Capture the cell that displays the provided text and extract its [x, y] central coordinate. 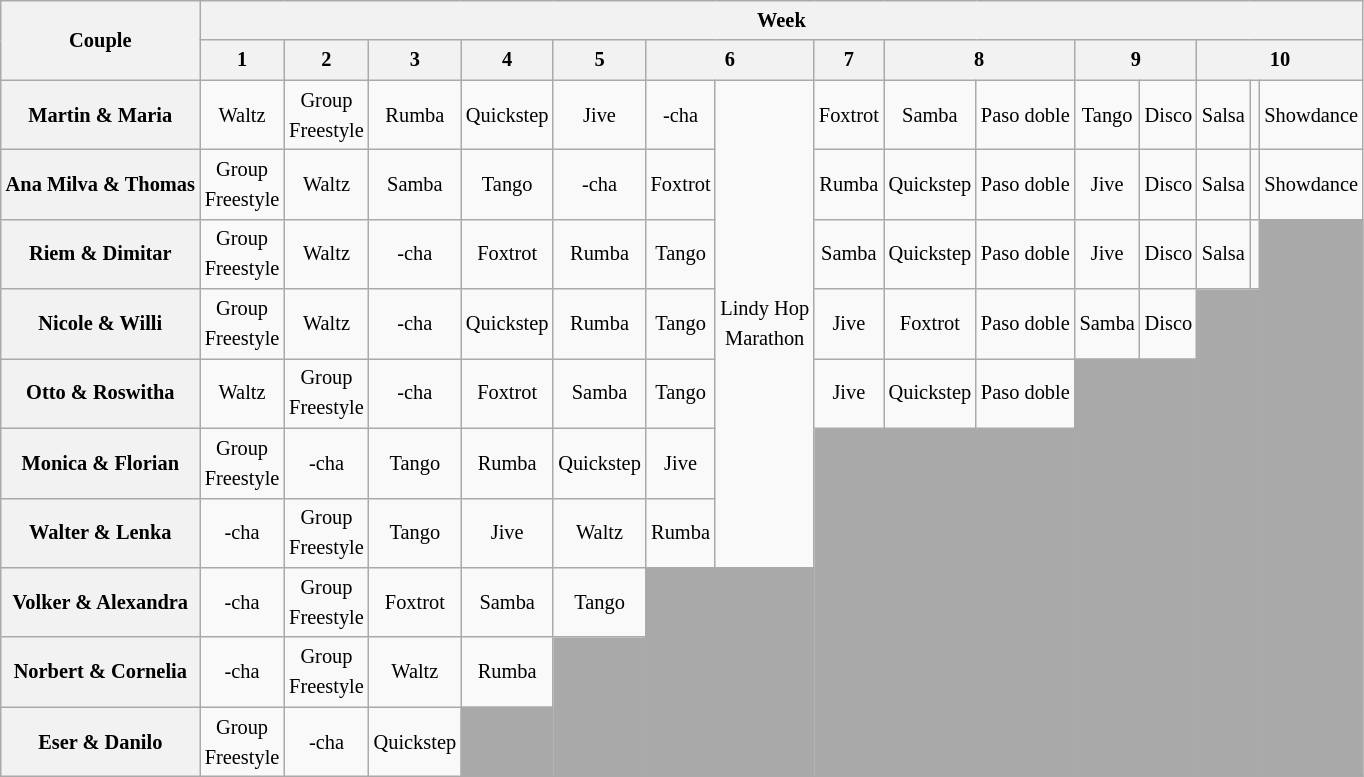
10 [1280, 60]
1 [242, 60]
9 [1136, 60]
Couple [100, 40]
5 [599, 60]
3 [415, 60]
Week [782, 20]
Martin & Maria [100, 115]
Volker & Alexandra [100, 602]
8 [980, 60]
6 [730, 60]
7 [849, 60]
2 [326, 60]
Monica & Florian [100, 463]
Ana Milva & Thomas [100, 184]
Riem & Dimitar [100, 254]
Walter & Lenka [100, 533]
Otto & Roswitha [100, 393]
Nicole & Willi [100, 324]
4 [507, 60]
Eser & Danilo [100, 742]
Lindy HopMarathon [764, 324]
Norbert & Cornelia [100, 672]
